For the text-containing cell, return its midpoint in (X, Y) coordinate format. 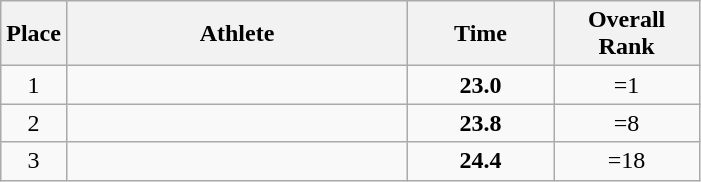
1 (34, 85)
3 (34, 161)
Place (34, 34)
Athlete (236, 34)
Overall Rank (627, 34)
23.0 (481, 85)
=18 (627, 161)
Time (481, 34)
24.4 (481, 161)
2 (34, 123)
=1 (627, 85)
23.8 (481, 123)
=8 (627, 123)
